Return the (X, Y) coordinate for the center point of the cell that contains the specified text.  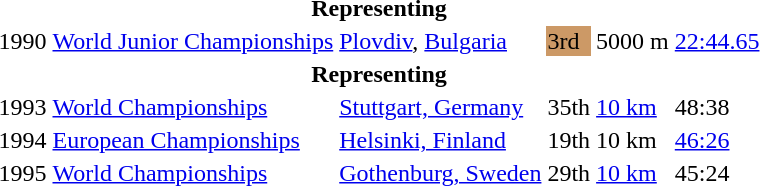
3rd (569, 41)
World Junior Championships (193, 41)
Plovdiv, Bulgaria (440, 41)
Stuttgart, Germany (440, 107)
19th (569, 140)
European Championships (193, 140)
Helsinki, Finland (440, 140)
World Championships (193, 107)
35th (569, 107)
5000 m (633, 41)
